Return (X, Y) of the center of cell containing provided text 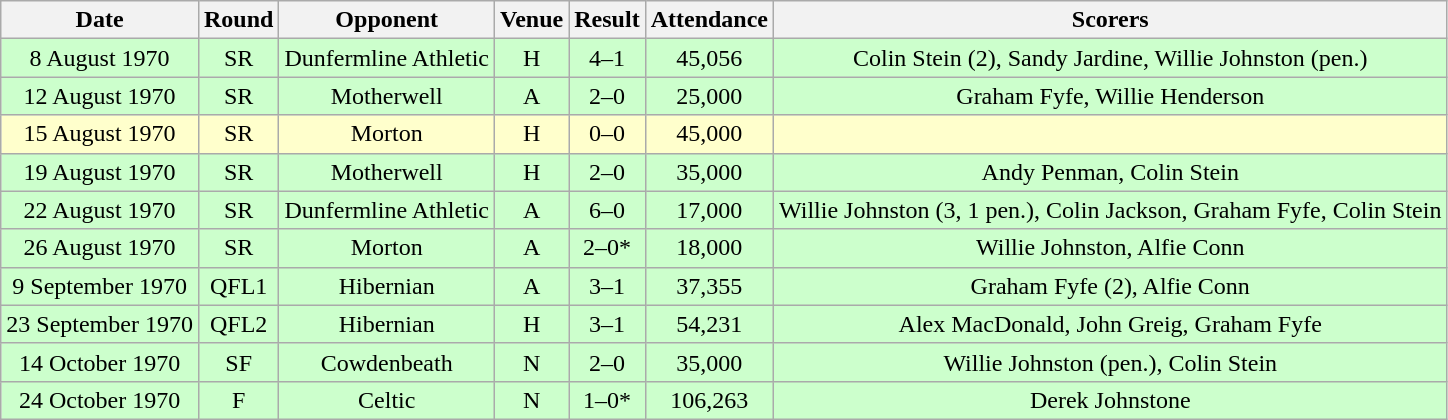
Round (238, 20)
1–0* (607, 400)
Cowdenbeath (387, 362)
Graham Fyfe (2), Alfie Conn (1110, 286)
4–1 (607, 58)
25,000 (709, 96)
Andy Penman, Colin Stein (1110, 172)
54,231 (709, 324)
106,263 (709, 400)
24 October 1970 (100, 400)
0–0 (607, 134)
17,000 (709, 210)
45,000 (709, 134)
QFL2 (238, 324)
Date (100, 20)
19 August 1970 (100, 172)
37,355 (709, 286)
Venue (532, 20)
Graham Fyfe, Willie Henderson (1110, 96)
Colin Stein (2), Sandy Jardine, Willie Johnston (pen.) (1110, 58)
26 August 1970 (100, 248)
Derek Johnstone (1110, 400)
6–0 (607, 210)
Celtic (387, 400)
QFL1 (238, 286)
Willie Johnston (pen.), Colin Stein (1110, 362)
Result (607, 20)
Alex MacDonald, John Greig, Graham Fyfe (1110, 324)
18,000 (709, 248)
14 October 1970 (100, 362)
Willie Johnston, Alfie Conn (1110, 248)
Scorers (1110, 20)
9 September 1970 (100, 286)
Opponent (387, 20)
15 August 1970 (100, 134)
12 August 1970 (100, 96)
45,056 (709, 58)
23 September 1970 (100, 324)
22 August 1970 (100, 210)
2–0* (607, 248)
8 August 1970 (100, 58)
Attendance (709, 20)
Willie Johnston (3, 1 pen.), Colin Jackson, Graham Fyfe, Colin Stein (1110, 210)
SF (238, 362)
F (238, 400)
